Find where the given text appears and provide that cell's center as [x, y] coordinate. 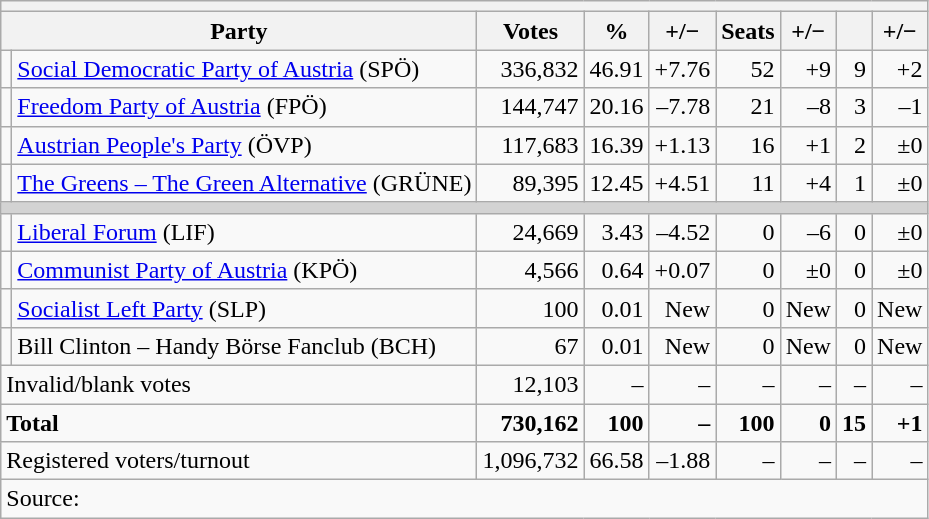
117,683 [530, 145]
Bill Clinton – Handy Börse Fanclub (BCH) [244, 346]
Liberal Forum (LIF) [244, 232]
+7.76 [682, 69]
52 [748, 69]
12.45 [616, 183]
–6 [808, 232]
+4.51 [682, 183]
0.64 [616, 270]
Socialist Left Party (SLP) [244, 308]
15 [854, 423]
11 [748, 183]
2 [854, 145]
Total [239, 423]
730,162 [530, 423]
20.16 [616, 107]
–8 [808, 107]
% [616, 31]
–4.52 [682, 232]
Invalid/blank votes [239, 384]
21 [748, 107]
The Greens – The Green Alternative (GRÜNE) [244, 183]
66.58 [616, 461]
Votes [530, 31]
336,832 [530, 69]
46.91 [616, 69]
Austrian People's Party (ÖVP) [244, 145]
89,395 [530, 183]
+1.13 [682, 145]
–7.78 [682, 107]
Party [239, 31]
3 [854, 107]
+9 [808, 69]
9 [854, 69]
Seats [748, 31]
+4 [808, 183]
1,096,732 [530, 461]
16 [748, 145]
67 [530, 346]
4,566 [530, 270]
1 [854, 183]
12,103 [530, 384]
Registered voters/turnout [239, 461]
Communist Party of Austria (KPÖ) [244, 270]
–1 [900, 107]
+0.07 [682, 270]
Freedom Party of Austria (FPÖ) [244, 107]
+2 [900, 69]
24,669 [530, 232]
Source: [464, 499]
3.43 [616, 232]
144,747 [530, 107]
Social Democratic Party of Austria (SPÖ) [244, 69]
16.39 [616, 145]
–1.88 [682, 461]
